Pinpoint the cell where the given text exists, returning its [X, Y] midpoint coordinate. 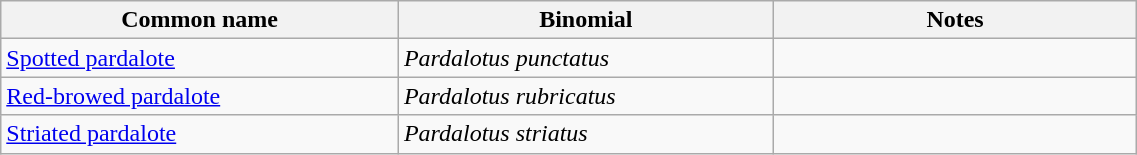
Binomial [586, 20]
Notes [955, 20]
Common name [200, 20]
Pardalotus striatus [586, 134]
Spotted pardalote [200, 58]
Pardalotus rubricatus [586, 96]
Red-browed pardalote [200, 96]
Pardalotus punctatus [586, 58]
Striated pardalote [200, 134]
